Determine the (X, Y) coordinate at the center of the cell enclosing the given text.  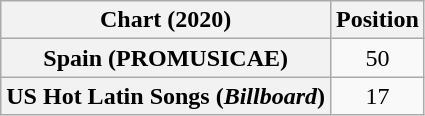
17 (378, 96)
Position (378, 20)
50 (378, 58)
Chart (2020) (166, 20)
US Hot Latin Songs (Billboard) (166, 96)
Spain (PROMUSICAE) (166, 58)
